Identify which cell holds the provided text, then report its (x, y) central coordinate. 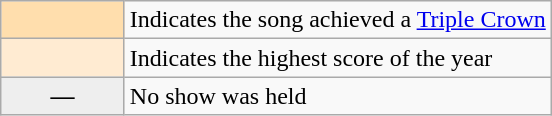
— (63, 96)
Indicates the song achieved a Triple Crown (338, 20)
Indicates the highest score of the year (338, 58)
No show was held (338, 96)
